Pinpoint the cell where the given text exists, returning its (x, y) midpoint coordinate. 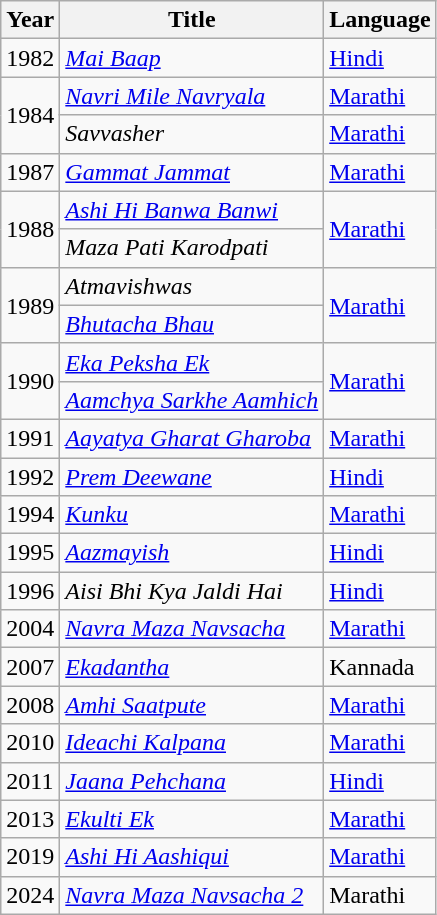
Maza Pati Karodpati (192, 248)
Ekulti Ek (192, 819)
Savvasher (192, 134)
2019 (30, 857)
Ashi Hi Banwa Banwi (192, 210)
Ideachi Kalpana (192, 743)
Navra Maza Navsacha (192, 629)
Language (380, 20)
Bhutacha Bhau (192, 324)
1984 (30, 115)
1991 (30, 438)
2024 (30, 895)
1995 (30, 553)
Kunku (192, 515)
1989 (30, 305)
1987 (30, 172)
2013 (30, 819)
Aazmayish (192, 553)
Aisi Bhi Kya Jaldi Hai (192, 591)
2007 (30, 667)
Aamchya Sarkhe Aamhich (192, 400)
Mai Baap (192, 58)
Gammat Jammat (192, 172)
Aayatya Gharat Gharoba (192, 438)
2010 (30, 743)
Ashi Hi Aashiqui (192, 857)
Navri Mile Navryala (192, 96)
1996 (30, 591)
1982 (30, 58)
Ekadantha (192, 667)
Prem Deewane (192, 477)
2011 (30, 781)
2008 (30, 705)
Navra Maza Navsacha 2 (192, 895)
Eka Peksha Ek (192, 362)
Atmavishwas (192, 286)
1988 (30, 229)
Year (30, 20)
Amhi Saatpute (192, 705)
1992 (30, 477)
1994 (30, 515)
2004 (30, 629)
Kannada (380, 667)
1990 (30, 381)
Jaana Pehchana (192, 781)
Title (192, 20)
